Locate the cell with the specified text and output its (X, Y) center coordinate. 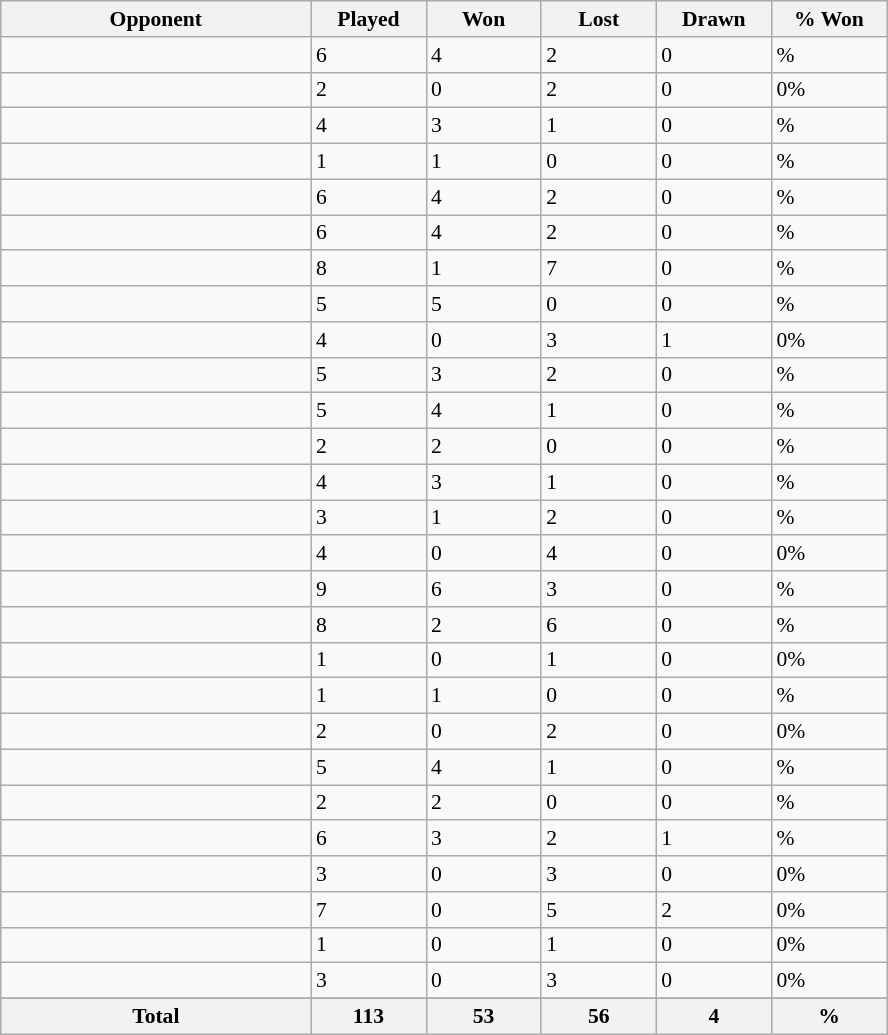
Lost (598, 19)
56 (598, 1017)
9 (368, 589)
% Won (828, 19)
Played (368, 19)
Drawn (714, 19)
Total (156, 1017)
Opponent (156, 19)
113 (368, 1017)
53 (484, 1017)
Won (484, 19)
